Locate the cell with the specified text and output its (x, y) center coordinate. 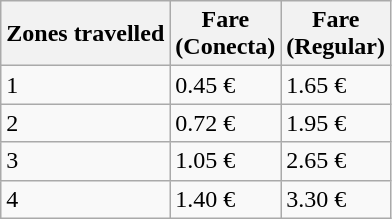
Fare(Conecta) (226, 34)
1.95 € (336, 123)
1.05 € (226, 161)
1.40 € (226, 199)
2 (86, 123)
1.65 € (336, 85)
0.45 € (226, 85)
0.72 € (226, 123)
1 (86, 85)
4 (86, 199)
3.30 € (336, 199)
Fare(Regular) (336, 34)
3 (86, 161)
2.65 € (336, 161)
Zones travelled (86, 34)
